Scan for the cell matching the given text and deliver its (X, Y) coordinate at center. 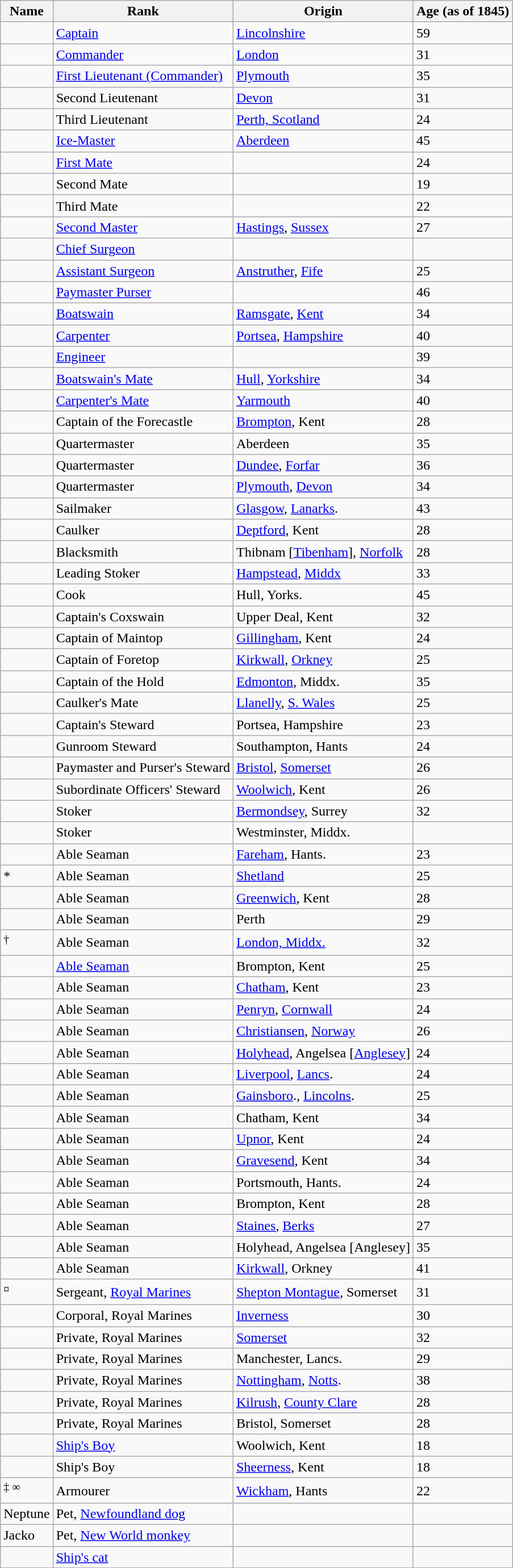
Third Mate (143, 206)
Name (27, 11)
41 (462, 1269)
Christiansen, Norway (323, 1031)
Liverpool, Lancs. (323, 1074)
33 (462, 573)
Ramsgate, Kent (323, 314)
Paymaster Purser (143, 292)
Devon (323, 98)
Pet, New World monkey (143, 1536)
London (323, 55)
Penryn, Cornwall (323, 1009)
Southampton, Hants (323, 746)
Gravesend, Kent (323, 1161)
Captain of Maintop (143, 638)
Hull, Yorkshire (323, 379)
Shetland (323, 876)
Blacksmith (143, 551)
Gillingham, Kent (323, 638)
Sailmaker (143, 508)
Westminster, Middx. (323, 833)
Subordinate Officers' Steward (143, 789)
Bermondsey, Surrey (323, 811)
Captain of the Forecastle (143, 422)
Anstruther, Fife (323, 271)
Yarmouth (323, 400)
Cook (143, 595)
Engineer (143, 357)
Paymaster and Purser's Steward (143, 768)
Shepton Montague, Somerset (323, 1293)
Nottingham, Notts. (323, 1381)
59 (462, 33)
Manchester, Lancs. (323, 1359)
36 (462, 465)
Hampstead, Middx (323, 573)
* (27, 876)
Jacko (27, 1536)
Fareham, Hants. (323, 854)
Boatswain's Mate (143, 379)
19 (462, 184)
Gunroom Steward (143, 746)
Plymouth (323, 76)
Greenwich, Kent (323, 897)
Captain of Foretop (143, 660)
Age (as of 1845) (462, 11)
‡ ∞ (27, 1490)
Caulker (143, 530)
Captain's Coxswain (143, 616)
Wickham, Hants (323, 1490)
Dundee, Forfar (323, 465)
38 (462, 1381)
Boatswain (143, 314)
Commander (143, 55)
Third Lieutenant (143, 119)
Captain of the Hold (143, 681)
Inverness (323, 1315)
Neptune (27, 1514)
¤ (27, 1293)
Leading Stoker (143, 573)
Portsmouth, Hants. (323, 1182)
46 (462, 292)
Plymouth, Devon (323, 487)
Chief Surgeon (143, 249)
Second Master (143, 227)
Edmonton, Middx. (323, 681)
Hull, Yorks. (323, 595)
Sergeant, Royal Marines (143, 1293)
39 (462, 357)
Sheerness, Kent (323, 1467)
First Lieutenant (Commander) (143, 76)
Ship's cat (143, 1557)
Captain's Steward (143, 725)
Perth (323, 919)
Kilrush, County Clare (323, 1402)
Caulker's Mate (143, 703)
Armourer (143, 1490)
Rank (143, 11)
First Mate (143, 162)
Ice-Master (143, 141)
43 (462, 508)
Assistant Surgeon (143, 271)
† (27, 943)
Thibnam [Tibenham], Norfolk (323, 551)
Corporal, Royal Marines (143, 1315)
Carpenter's Mate (143, 400)
Origin (323, 11)
London, Middx. (323, 943)
Llanelly, S. Wales (323, 703)
Upnor, Kent (323, 1139)
Deptford, Kent (323, 530)
Upper Deal, Kent (323, 616)
Second Mate (143, 184)
Somerset (323, 1337)
Gainsboro., Lincolns. (323, 1095)
30 (462, 1315)
Pet, Newfoundland dog (143, 1514)
Captain (143, 33)
Glasgow, Lanarks. (323, 508)
Perth, Scotland (323, 119)
Lincolnshire (323, 33)
Staines, Berks (323, 1226)
Carpenter (143, 336)
Hastings, Sussex (323, 227)
Second Lieutenant (143, 98)
